Return [X, Y] of the center of cell containing provided text 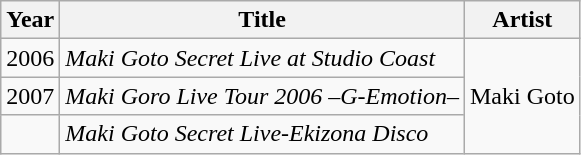
Maki Goto [522, 96]
Artist [522, 20]
2007 [30, 96]
2006 [30, 58]
Maki Goro Live Tour 2006 –G-Emotion– [262, 96]
Maki Goto Secret Live at Studio Coast [262, 58]
Title [262, 20]
Year [30, 20]
Maki Goto Secret Live-Ekizona Disco [262, 134]
